Return (X, Y) of the center of cell containing provided text 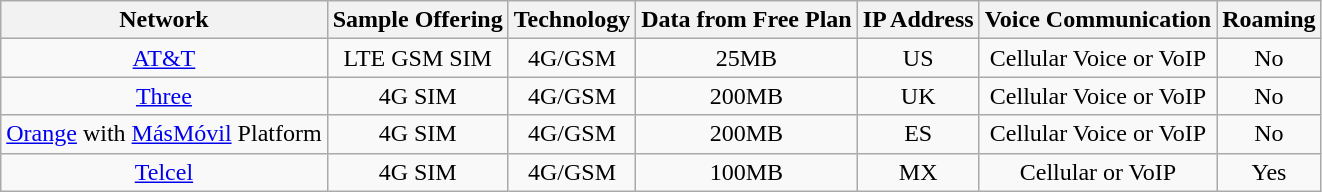
Roaming (1269, 20)
100MB (746, 172)
Data from Free Plan (746, 20)
US (918, 58)
Yes (1269, 172)
Cellular or VoIP (1098, 172)
Voice Communication (1098, 20)
25MB (746, 58)
LTE GSM SIM (418, 58)
MX (918, 172)
IP Address (918, 20)
AT&T (164, 58)
ES (918, 134)
Sample Offering (418, 20)
Technology (572, 20)
Orange with MásMóvil Platform (164, 134)
Network (164, 20)
Telcel (164, 172)
UK (918, 96)
Three (164, 96)
